For the text-containing cell, return its midpoint in [X, Y] coordinate format. 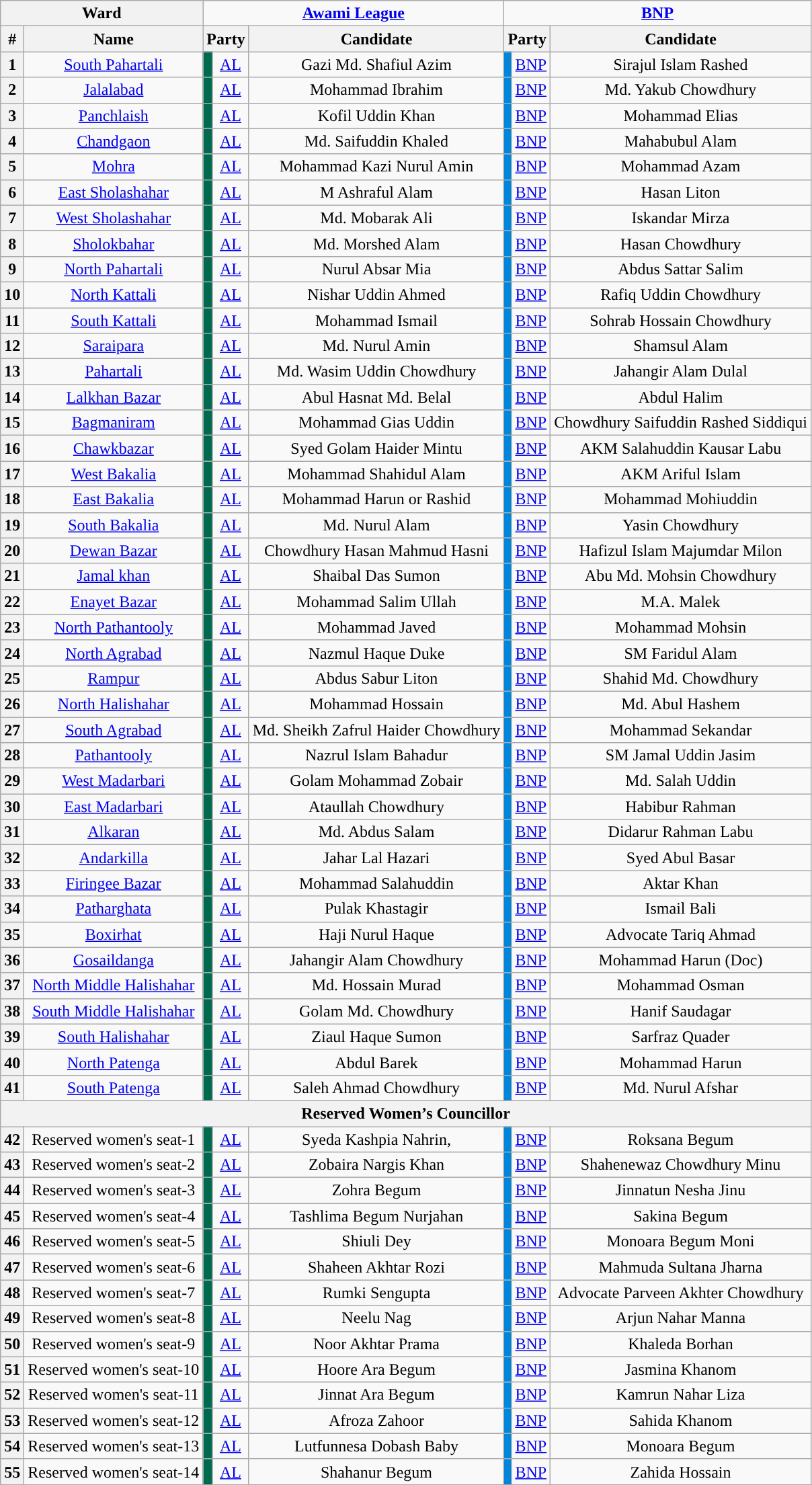
43 [12, 1165]
32 [12, 858]
27 [12, 729]
North Kattali [114, 294]
Advocate Tariq Ahmad [681, 934]
13 [12, 372]
Mohammad Harun (Doc) [681, 960]
Rumki Sengupta [376, 1293]
2 [12, 90]
Md. Abdus Salam [376, 832]
Mahabubul Alam [681, 141]
Lalkhan Bazar [114, 397]
Sakina Begum [681, 1216]
55 [12, 1472]
Arjun Nahar Manna [681, 1318]
Jasmina Khanom [681, 1369]
Enayet Bazar [114, 602]
South Pahartali [114, 65]
South Middle Halishahar [114, 1011]
Reserved women's seat-6 [114, 1267]
Patharghata [114, 909]
Aktar Khan [681, 883]
Mohra [114, 167]
Afroza Zahoor [376, 1420]
Pulak Khastagir [376, 909]
Syed Golam Haider Mintu [376, 448]
Mahmuda Sultana Jharna [681, 1267]
Shahenewaz Chowdhury Minu [681, 1165]
Nazrul Islam Bahadur [376, 756]
Ziaul Haque Sumon [376, 1037]
Chowdhury Hasan Mahmud Hasni [376, 551]
41 [12, 1088]
Dewan Bazar [114, 551]
20 [12, 551]
21 [12, 576]
Hoore Ara Begum [376, 1369]
East Sholashahar [114, 192]
Didarur Rahman Labu [681, 832]
Jalalabad [114, 90]
Gosaildanga [114, 960]
Jahangir Alam Dulal [681, 372]
Reserved women's seat-12 [114, 1420]
Rafiq Uddin Chowdhury [681, 294]
5 [12, 167]
South Agrabad [114, 729]
Mohammad Shahidul Alam [376, 474]
Md. Nurul Amin [376, 346]
Syeda Kashpia Nahrin, [376, 1139]
Hafizul Islam Majumdar Milon [681, 551]
West Madarbari [114, 781]
Reserved women's seat-11 [114, 1395]
Reserved women's seat-8 [114, 1318]
Abdus Sattar Salim [681, 269]
9 [12, 269]
Abu Md. Mohsin Chowdhury [681, 576]
Sholokbahar [114, 243]
Abdul Halim [681, 397]
Awami League [354, 13]
Neelu Nag [376, 1318]
Saraipara [114, 346]
Md. Saifuddin Khaled [376, 141]
Md. Yakub Chowdhury [681, 90]
48 [12, 1293]
26 [12, 704]
East Madarbari [114, 807]
42 [12, 1139]
Md. Nurul Alam [376, 525]
South Patenga [114, 1088]
Golam Md. Chowdhury [376, 1011]
Name [114, 39]
North Pahartali [114, 269]
Chowdhury Saifuddin Rashed Siddiqui [681, 423]
M.A. Malek [681, 602]
Abdus Sabur Liton [376, 678]
47 [12, 1267]
Jinnat Ara Begum [376, 1395]
Sirajul Islam Rashed [681, 65]
Zahida Hossain [681, 1472]
Sahida Khanom [681, 1420]
Reserved women's seat-2 [114, 1165]
Khaleda Borhan [681, 1344]
10 [12, 294]
AKM Ariful Islam [681, 474]
Haji Nurul Haque [376, 934]
38 [12, 1011]
Abul Hasnat Md. Belal [376, 397]
Alkaran [114, 832]
North Patenga [114, 1062]
52 [12, 1395]
23 [12, 627]
South Bakalia [114, 525]
Golam Mohammad Zobair [376, 781]
North Agrabad [114, 653]
Tashlima Begum Nurjahan [376, 1216]
Reserved women's seat-7 [114, 1293]
46 [12, 1242]
North Pathantooly [114, 627]
Ataullah Chowdhury [376, 807]
Mohammad Kazi Nurul Amin [376, 167]
Lutfunnesa Dobash Baby [376, 1446]
Mohammad Ibrahim [376, 90]
Shahanur Begum [376, 1472]
SM Faridul Alam [681, 653]
Mohammad Mohsin [681, 627]
Sarfraz Quader [681, 1037]
Ward [102, 13]
Boxirhat [114, 934]
53 [12, 1420]
Md. Morshed Alam [376, 243]
South Kattali [114, 321]
24 [12, 653]
Mohammad Elias [681, 116]
Mohammad Gias Uddin [376, 423]
Mohammad Salahuddin [376, 883]
Md. Abul Hashem [681, 704]
Mohammad Osman [681, 986]
Rampur [114, 678]
36 [12, 960]
44 [12, 1191]
Mohammad Javed [376, 627]
Md. Mobarak Ali [376, 218]
Nurul Absar Mia [376, 269]
Nishar Uddin Ahmed [376, 294]
34 [12, 909]
Mohammad Mohiuddin [681, 499]
Nazmul Haque Duke [376, 653]
# [12, 39]
South Halishahar [114, 1037]
Mohammad Harun or Rashid [376, 499]
31 [12, 832]
Shahid Md. Chowdhury [681, 678]
49 [12, 1318]
Abdul Barek [376, 1062]
Panchlaish [114, 116]
Reserved women's seat-10 [114, 1369]
19 [12, 525]
Firingee Bazar [114, 883]
Reserved women's seat-14 [114, 1472]
Gazi Md. Shafiul Azim [376, 65]
37 [12, 986]
Pahartali [114, 372]
Andarkilla [114, 858]
Advocate Parveen Akhter Chowdhury [681, 1293]
AKM Salahuddin Kausar Labu [681, 448]
Reserved women's seat-1 [114, 1139]
25 [12, 678]
6 [12, 192]
Monoara Begum [681, 1446]
Chawkbazar [114, 448]
Md. Nurul Afshar [681, 1088]
Yasin Chowdhury [681, 525]
Shiuli Dey [376, 1242]
North Halishahar [114, 704]
Md. Sheikh Zafrul Haider Chowdhury [376, 729]
Reserved women's seat-3 [114, 1191]
Shamsul Alam [681, 346]
Hasan Liton [681, 192]
Md. Salah Uddin [681, 781]
Noor Akhtar Prama [376, 1344]
Ismail Bali [681, 909]
Mohammad Salim Ullah [376, 602]
15 [12, 423]
8 [12, 243]
35 [12, 934]
Zobaira Nargis Khan [376, 1165]
M Ashraful Alam [376, 192]
29 [12, 781]
Saleh Ahmad Chowdhury [376, 1088]
Jamal khan [114, 576]
Mohammad Harun [681, 1062]
Hanif Saudagar [681, 1011]
SM Jamal Uddin Jasim [681, 756]
East Bakalia [114, 499]
Monoara Begum Moni [681, 1242]
11 [12, 321]
3 [12, 116]
18 [12, 499]
Mohammad Hossain [376, 704]
Md. Hossain Murad [376, 986]
22 [12, 602]
45 [12, 1216]
Kofil Uddin Khan [376, 116]
28 [12, 756]
33 [12, 883]
50 [12, 1344]
54 [12, 1446]
North Middle Halishahar [114, 986]
1 [12, 65]
4 [12, 141]
Pathantooly [114, 756]
Md. Wasim Uddin Chowdhury [376, 372]
14 [12, 397]
12 [12, 346]
Sohrab Hossain Chowdhury [681, 321]
West Bakalia [114, 474]
51 [12, 1369]
Jahangir Alam Chowdhury [376, 960]
40 [12, 1062]
Reserved women's seat-13 [114, 1446]
Iskandar Mirza [681, 218]
Shaibal Das Sumon [376, 576]
Zohra Begum [376, 1191]
Mohammad Sekandar [681, 729]
Bagmaniram [114, 423]
30 [12, 807]
Reserved women's seat-4 [114, 1216]
Hasan Chowdhury [681, 243]
Chandgaon [114, 141]
Shaheen Akhtar Rozi [376, 1267]
Reserved Women’s Councillor [406, 1113]
Jahar Lal Hazari [376, 858]
West Sholashahar [114, 218]
Reserved women's seat-9 [114, 1344]
16 [12, 448]
Mohammad Azam [681, 167]
Reserved women's seat-5 [114, 1242]
Kamrun Nahar Liza [681, 1395]
Syed Abul Basar [681, 858]
Roksana Begum [681, 1139]
Mohammad Ismail [376, 321]
39 [12, 1037]
Jinnatun Nesha Jinu [681, 1191]
Habibur Rahman [681, 807]
17 [12, 474]
7 [12, 218]
